Detect which cell encompasses the target text, then output its [X, Y] center coordinate. 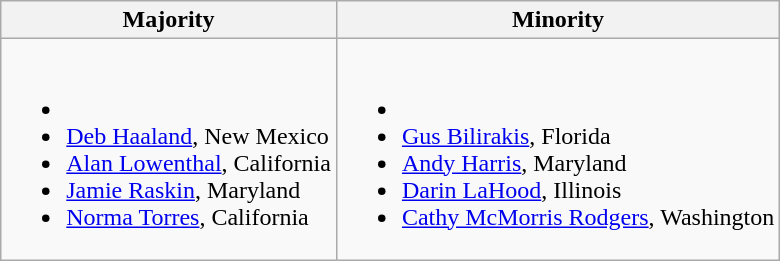
Minority [558, 20]
Deb Haaland, New MexicoAlan Lowenthal, CaliforniaJamie Raskin, MarylandNorma Torres, California [169, 150]
Gus Bilirakis, FloridaAndy Harris, MarylandDarin LaHood, IllinoisCathy McMorris Rodgers, Washington [558, 150]
Majority [169, 20]
